Determine the (x, y) coordinate at the center of the cell enclosing the given text.  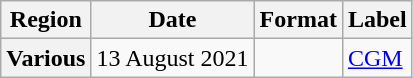
Various (46, 58)
Date (172, 20)
Region (46, 20)
Format (298, 20)
CGM (377, 58)
13 August 2021 (172, 58)
Label (377, 20)
